Identify which cell holds the provided text, then report its (x, y) central coordinate. 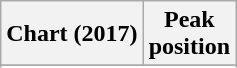
Peakposition (189, 34)
Chart (2017) (72, 34)
